Locate the cell with the specified text and output its [X, Y] center coordinate. 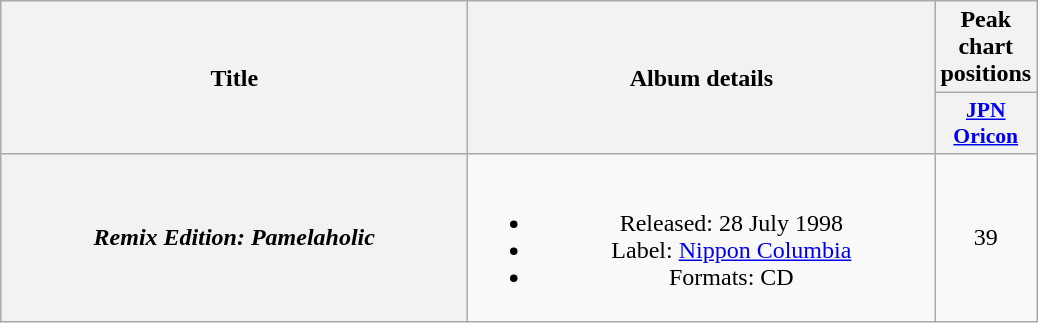
JPNOricon [986, 124]
Released: 28 July 1998Label: Nippon ColumbiaFormats: CD [702, 238]
39 [986, 238]
Remix Edition: Pamelaholic [234, 238]
Peak chart positions [986, 47]
Album details [702, 78]
Title [234, 78]
